Provide the (x, y) coordinate of the cell's center where the given text is located.  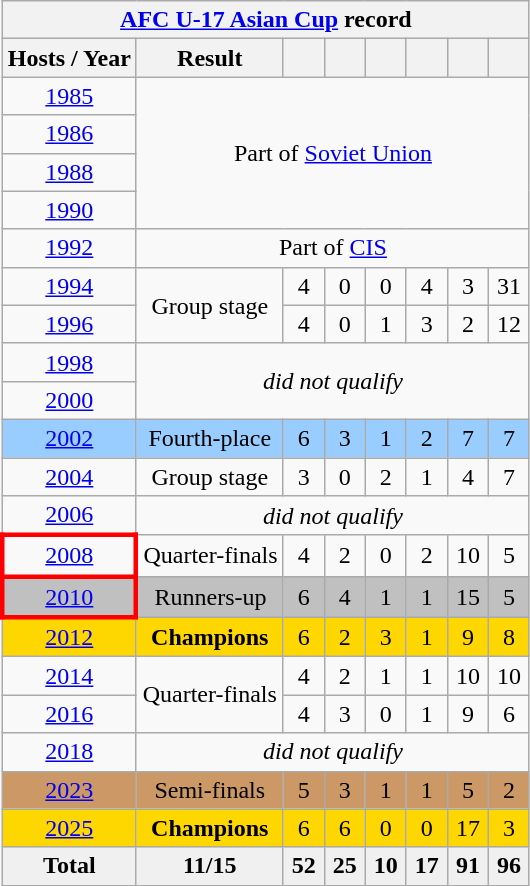
52 (304, 866)
2010 (69, 596)
Total (69, 866)
1988 (69, 172)
Fourth-place (210, 438)
25 (344, 866)
Part of Soviet Union (332, 153)
2023 (69, 790)
11/15 (210, 866)
1985 (69, 96)
2018 (69, 752)
2000 (69, 400)
8 (508, 637)
12 (508, 324)
2012 (69, 637)
2004 (69, 477)
1992 (69, 248)
Runners-up (210, 596)
1994 (69, 286)
2014 (69, 676)
2006 (69, 516)
1996 (69, 324)
96 (508, 866)
AFC U-17 Asian Cup record (266, 20)
2016 (69, 714)
Semi-finals (210, 790)
2002 (69, 438)
2025 (69, 828)
31 (508, 286)
1986 (69, 134)
Part of CIS (332, 248)
Hosts / Year (69, 58)
15 (468, 596)
2008 (69, 556)
1998 (69, 362)
1990 (69, 210)
Result (210, 58)
91 (468, 866)
